Identify which cell holds the provided text, then report its [x, y] central coordinate. 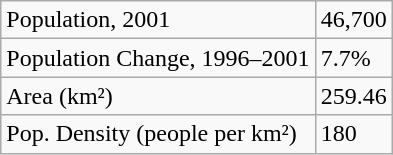
Pop. Density (people per km²) [158, 134]
Population Change, 1996–2001 [158, 58]
Population, 2001 [158, 20]
46,700 [354, 20]
7.7% [354, 58]
259.46 [354, 96]
180 [354, 134]
Area (km²) [158, 96]
